Return [X, Y] of the center of cell containing provided text 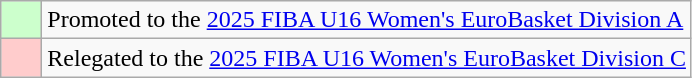
Promoted to the 2025 FIBA U16 Women's EuroBasket Division A [367, 20]
Relegated to the 2025 FIBA U16 Women's EuroBasket Division C [367, 58]
